Extract the (X, Y) coordinate from the center of the cell holding the provided text.  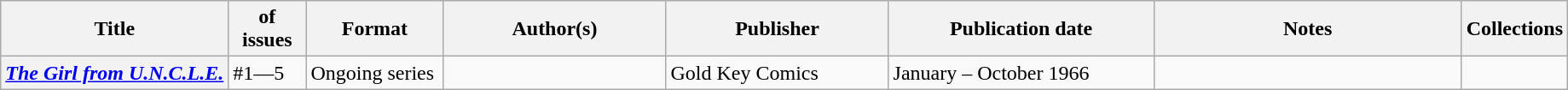
Notes (1308, 29)
Collections (1514, 29)
#1—5 (268, 73)
Publication date (1021, 29)
Author(s) (554, 29)
Publisher (778, 29)
Ongoing series (375, 73)
of issues (268, 29)
January – October 1966 (1021, 73)
Title (114, 29)
Format (375, 29)
The Girl from U.N.C.L.E. (114, 73)
Gold Key Comics (778, 73)
